Determine the (X, Y) coordinate at the center of the cell enclosing the given text.  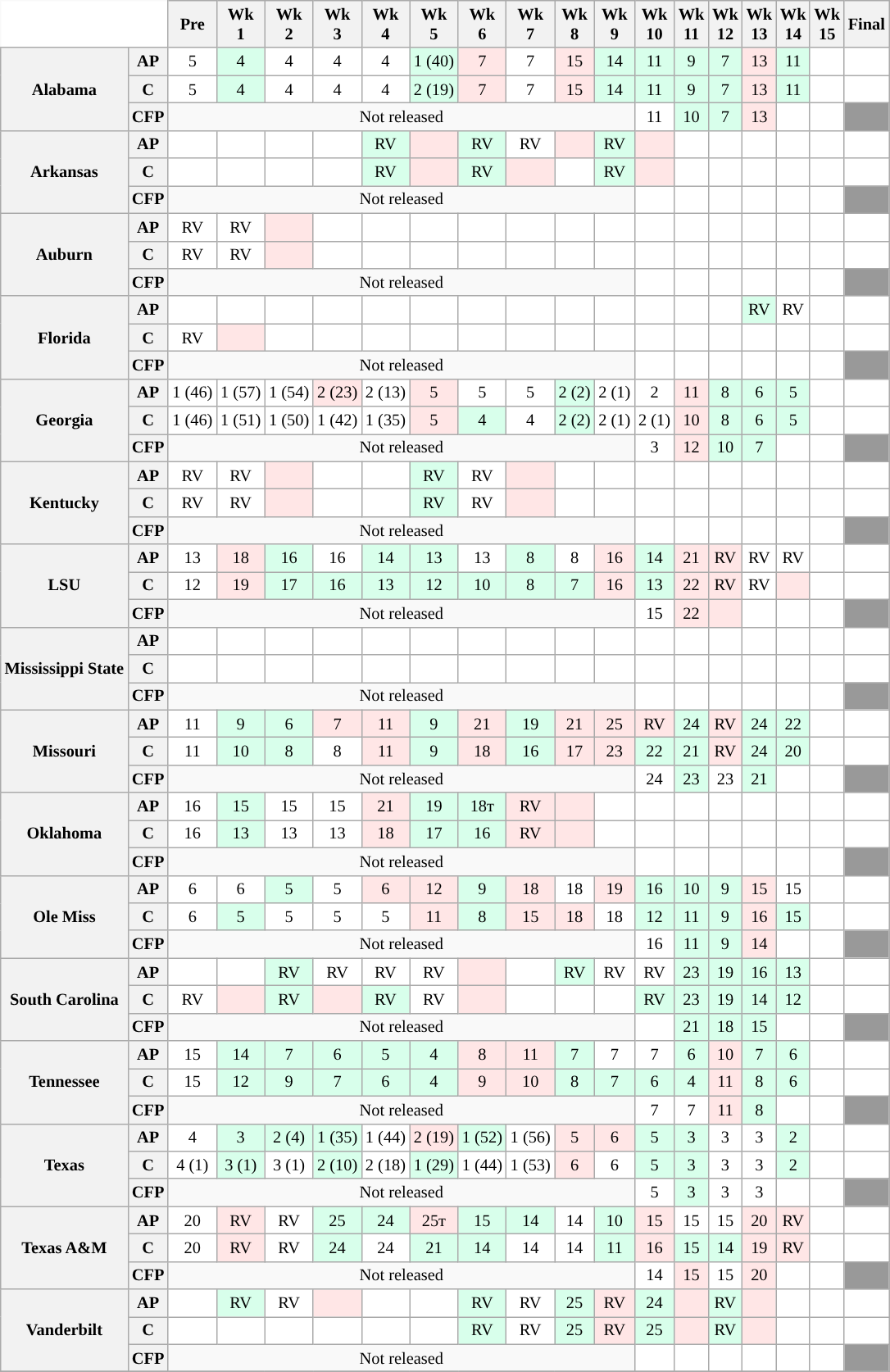
4 (1) (192, 1165)
1 (53) (531, 1165)
Wk10 (654, 24)
Pre (192, 24)
Final (867, 24)
Wk11 (692, 24)
Wk1 (241, 24)
Mississippi State (64, 669)
2 (4) (288, 1138)
Missouri (64, 751)
18т (482, 806)
Wk4 (385, 24)
Georgia (64, 420)
25т (434, 1220)
Wk5 (434, 24)
2 (13) (385, 393)
Kentucky (64, 503)
1 (50) (288, 420)
1 (29) (434, 1165)
Texas (64, 1165)
Wk6 (482, 24)
1 (56) (531, 1138)
Wk14 (793, 24)
2 (10) (338, 1165)
Oklahoma (64, 834)
1 (52) (482, 1138)
Alabama (64, 89)
Wk2 (288, 24)
Vanderbilt (64, 1331)
1 (57) (241, 393)
Tennessee (64, 1082)
Ole Miss (64, 916)
1 (51) (241, 420)
1 (40) (434, 61)
Wk7 (531, 24)
Texas A&M (64, 1247)
Wk9 (615, 24)
2 (23) (338, 393)
Arkansas (64, 172)
LSU (64, 585)
Wk13 (759, 24)
Florida (64, 338)
Wk3 (338, 24)
2 (18) (385, 1165)
1 (54) (288, 393)
Auburn (64, 254)
Wk12 (724, 24)
1 (42) (338, 420)
Wk15 (826, 24)
Wk8 (575, 24)
South Carolina (64, 1000)
